Identify which cell holds the provided text, then report its (x, y) central coordinate. 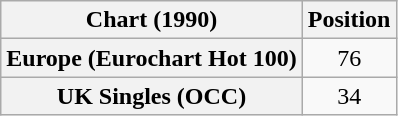
34 (349, 96)
76 (349, 58)
UK Singles (OCC) (152, 96)
Europe (Eurochart Hot 100) (152, 58)
Chart (1990) (152, 20)
Position (349, 20)
